Output the (X, Y) coordinate of the center of the cell containing the given text.  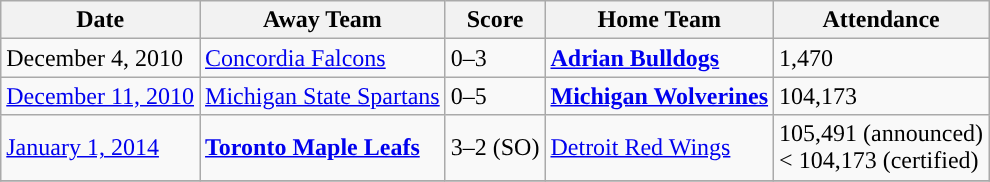
Michigan Wolverines (660, 96)
105,491 (announced)< 104,173 (certified) (882, 148)
1,470 (882, 58)
December 11, 2010 (100, 96)
0–3 (495, 58)
104,173 (882, 96)
0–5 (495, 96)
Detroit Red Wings (660, 148)
Date (100, 20)
Toronto Maple Leafs (323, 148)
3–2 (SO) (495, 148)
Attendance (882, 20)
Michigan State Spartans (323, 96)
Score (495, 20)
Concordia Falcons (323, 58)
Home Team (660, 20)
December 4, 2010 (100, 58)
Away Team (323, 20)
January 1, 2014 (100, 148)
Adrian Bulldogs (660, 58)
